Search for the cell housing the specified text and yield its [x, y] center coordinate. 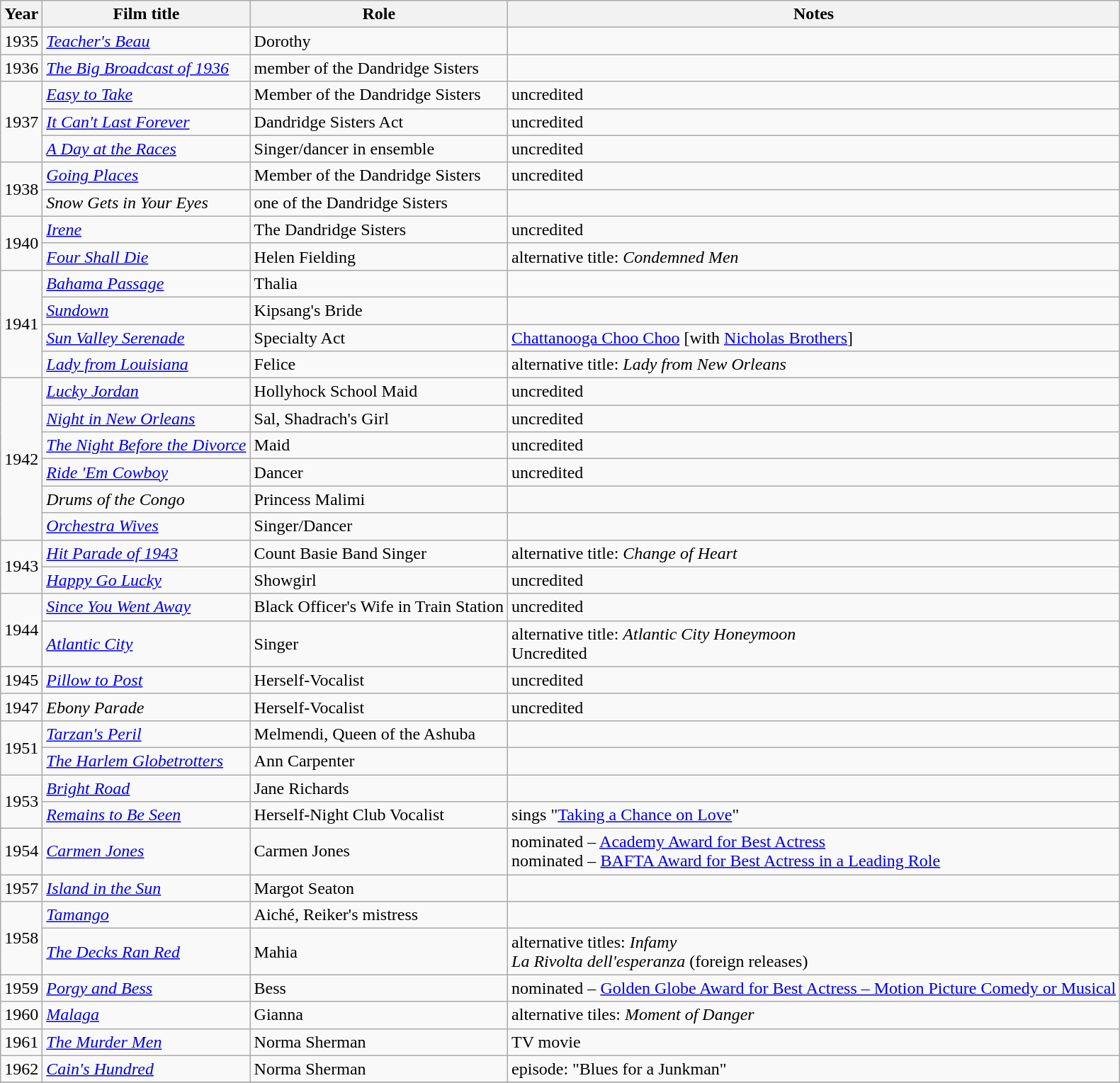
Ride 'Em Cowboy [146, 472]
nominated – Academy Award for Best Actressnominated – BAFTA Award for Best Actress in a Leading Role [814, 851]
1947 [21, 707]
Maid [378, 446]
1961 [21, 1042]
alternative title: Change of Heart [814, 553]
The Decks Ran Red [146, 952]
1960 [21, 1015]
Atlantic City [146, 643]
Drums of the Congo [146, 499]
Lucky Jordan [146, 392]
Role [378, 14]
1944 [21, 630]
Teacher's Beau [146, 41]
Jane Richards [378, 788]
1942 [21, 459]
Singer/Dancer [378, 526]
Easy to Take [146, 95]
Chattanooga Choo Choo [with Nicholas Brothers] [814, 338]
Porgy and Bess [146, 988]
Singer [378, 643]
member of the Dandridge Sisters [378, 68]
1962 [21, 1069]
Count Basie Band Singer [378, 553]
Sundown [146, 310]
1938 [21, 189]
Notes [814, 14]
1954 [21, 851]
1959 [21, 988]
Bess [378, 988]
TV movie [814, 1042]
The Harlem Globetrotters [146, 761]
Four Shall Die [146, 256]
Margot Seaton [378, 888]
Going Places [146, 176]
Kipsang's Bride [378, 310]
Hollyhock School Maid [378, 392]
alternative title: Atlantic City HoneymoonUncredited [814, 643]
Cain's Hundred [146, 1069]
nominated – Golden Globe Award for Best Actress – Motion Picture Comedy or Musical [814, 988]
one of the Dandridge Sisters [378, 203]
Orchestra Wives [146, 526]
Aiché, Reiker's mistress [378, 915]
It Can't Last Forever [146, 122]
1937 [21, 122]
Since You Went Away [146, 607]
The Night Before the Divorce [146, 446]
Hit Parade of 1943 [146, 553]
The Dandridge Sisters [378, 229]
Mahia [378, 952]
1943 [21, 567]
The Murder Men [146, 1042]
Irene [146, 229]
Sun Valley Serenade [146, 338]
Dorothy [378, 41]
Felice [378, 365]
1935 [21, 41]
Happy Go Lucky [146, 580]
Singer/dancer in ensemble [378, 149]
Specialty Act [378, 338]
1951 [21, 747]
Dandridge Sisters Act [378, 122]
alternative title: Condemned Men [814, 256]
Snow Gets in Your Eyes [146, 203]
Ann Carpenter [378, 761]
Dancer [378, 472]
Pillow to Post [146, 680]
1945 [21, 680]
A Day at the Races [146, 149]
Island in the Sun [146, 888]
Thalia [378, 283]
1957 [21, 888]
Herself-Night Club Vocalist [378, 815]
Sal, Shadrach's Girl [378, 419]
Lady from Louisiana [146, 365]
alternative title: Lady from New Orleans [814, 365]
alternative tiles: Moment of Danger [814, 1015]
Film title [146, 14]
sings "Taking a Chance on Love" [814, 815]
The Big Broadcast of 1936 [146, 68]
Tamango [146, 915]
Ebony Parade [146, 707]
Melmendi, Queen of the Ashuba [378, 734]
Princess Malimi [378, 499]
Helen Fielding [378, 256]
Remains to Be Seen [146, 815]
episode: "Blues for a Junkman" [814, 1069]
1940 [21, 243]
Malaga [146, 1015]
Bright Road [146, 788]
Showgirl [378, 580]
1958 [21, 938]
Bahama Passage [146, 283]
Year [21, 14]
1953 [21, 802]
Tarzan's Peril [146, 734]
1936 [21, 68]
Night in New Orleans [146, 419]
1941 [21, 324]
Gianna [378, 1015]
Black Officer's Wife in Train Station [378, 607]
alternative titles: InfamyLa Rivolta dell'esperanza (foreign releases) [814, 952]
